Pinpoint the cell where the given text exists, returning its [x, y] midpoint coordinate. 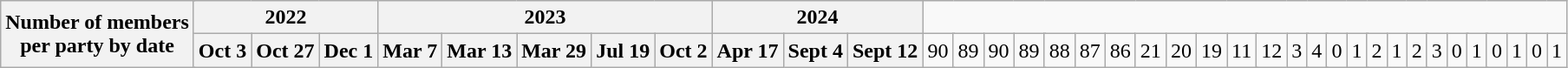
Number of membersper party by date [97, 34]
19 [1211, 51]
86 [1120, 51]
Mar 7 [410, 51]
Oct 27 [285, 51]
21 [1150, 51]
20 [1181, 51]
Dec 1 [349, 51]
88 [1060, 51]
12 [1271, 51]
11 [1241, 51]
2023 [545, 17]
87 [1089, 51]
Oct 2 [683, 51]
Mar 29 [554, 51]
Sept 12 [885, 51]
Jul 19 [623, 51]
Sept 4 [815, 51]
2024 [817, 17]
Oct 3 [222, 51]
2022 [285, 17]
Apr 17 [748, 51]
4 [1316, 51]
Mar 13 [480, 51]
